For the text-containing cell, return its midpoint in [x, y] coordinate format. 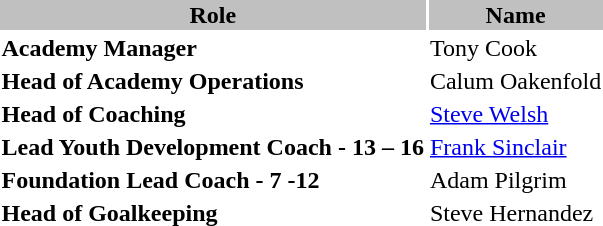
Tony Cook [515, 48]
Frank Sinclair [515, 147]
Name [515, 15]
Head of Coaching [212, 114]
Calum Oakenfold [515, 81]
Adam Pilgrim [515, 180]
Steve Welsh [515, 114]
Foundation Lead Coach - 7 -12 [212, 180]
Lead Youth Development Coach - 13 – 16 [212, 147]
Academy Manager [212, 48]
Role [212, 15]
Head of Academy Operations [212, 81]
